Capture the cell that displays the provided text and extract its [x, y] central coordinate. 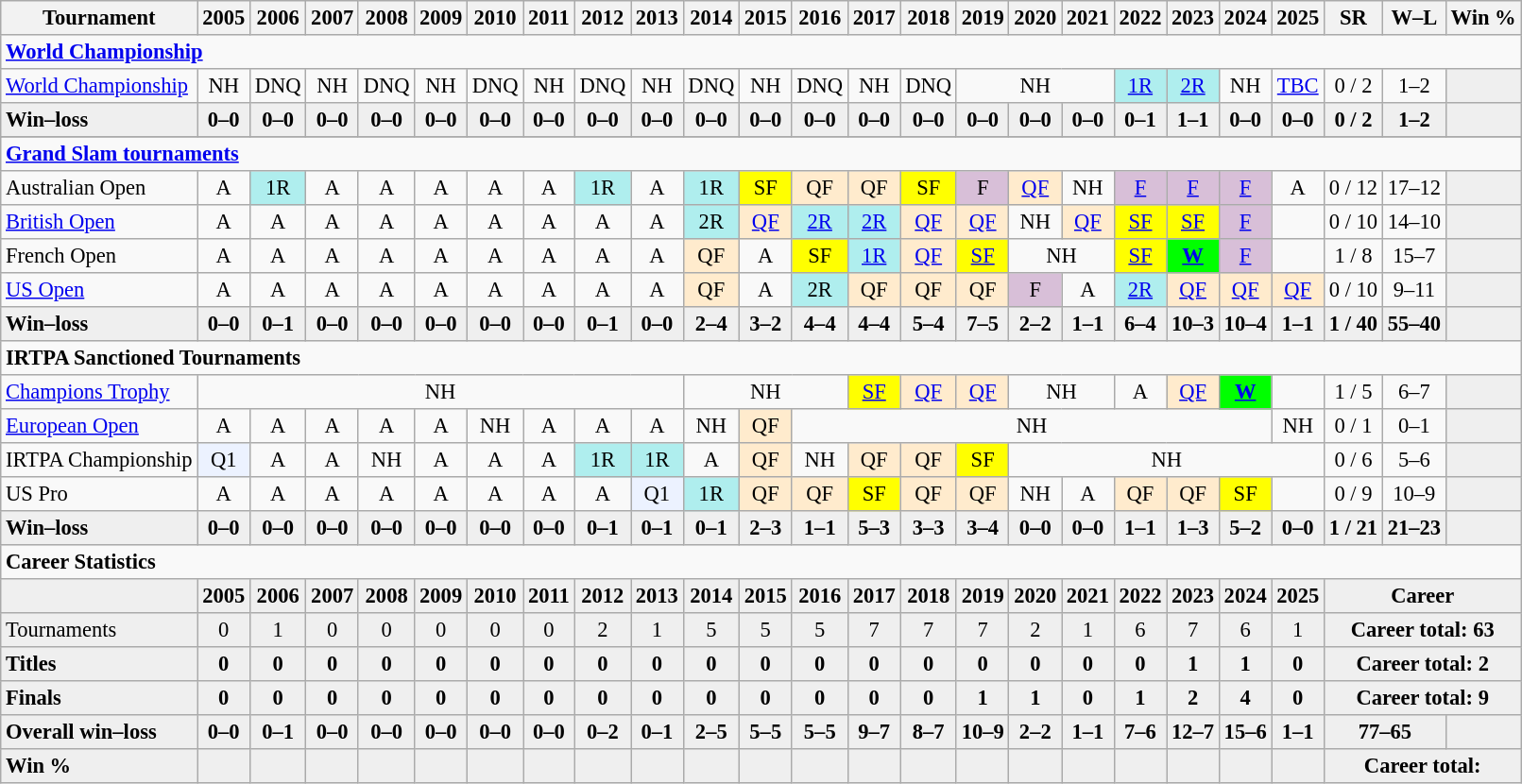
0 / 12 [1354, 188]
15–7 [1413, 256]
15–6 [1245, 732]
14–10 [1413, 222]
3–4 [983, 528]
8–7 [928, 732]
French Open [99, 256]
European Open [99, 426]
Champions Trophy [99, 392]
1 / 8 [1354, 256]
5–6 [1413, 460]
6–4 [1140, 324]
SR [1354, 18]
1 / 40 [1354, 324]
Tournament [99, 18]
5–4 [928, 324]
2–4 [710, 324]
5–2 [1245, 528]
Career total: [1423, 766]
1 / 5 [1354, 392]
US Open [99, 290]
Tournaments [99, 630]
TBC [1298, 86]
IRTPA Championship [99, 460]
5–3 [874, 528]
1 / 21 [1354, 528]
2–3 [765, 528]
British Open [99, 222]
4 [1245, 698]
9–7 [874, 732]
Career total: 63 [1423, 630]
Overall win–loss [99, 732]
Career Statistics [761, 562]
IRTPA Sanctioned Tournaments [761, 358]
W–L [1413, 18]
US Pro [99, 494]
2–5 [710, 732]
0 / 1 [1354, 426]
77–65 [1385, 732]
17–12 [1413, 188]
10–4 [1245, 324]
12–7 [1193, 732]
6–7 [1413, 392]
21–23 [1413, 528]
Finals [99, 698]
Australian Open [99, 188]
7–6 [1140, 732]
Career total: 2 [1423, 664]
0–2 [603, 732]
0 / 6 [1354, 460]
1–3 [1193, 528]
Grand Slam tournaments [761, 154]
0 / 9 [1354, 494]
9–11 [1413, 290]
7–5 [983, 324]
3–3 [928, 528]
55–40 [1413, 324]
Career [1423, 596]
Career total: 9 [1423, 698]
Titles [99, 664]
10–3 [1193, 324]
3–2 [765, 324]
